Return (X, Y) of the center of cell containing provided text 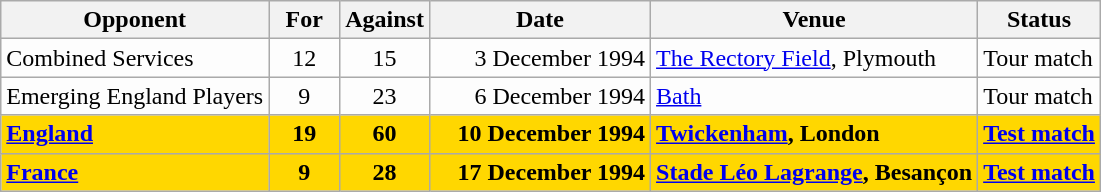
23 (385, 96)
17 December 1994 (540, 172)
Stade Léo Lagrange, Besançon (814, 172)
For (304, 20)
Date (540, 20)
6 December 1994 (540, 96)
60 (385, 134)
19 (304, 134)
France (135, 172)
12 (304, 58)
28 (385, 172)
The Rectory Field, Plymouth (814, 58)
Twickenham, London (814, 134)
3 December 1994 (540, 58)
Against (385, 20)
Opponent (135, 20)
Combined Services (135, 58)
Venue (814, 20)
10 December 1994 (540, 134)
Bath (814, 96)
Emerging England Players (135, 96)
Status (1040, 20)
England (135, 134)
15 (385, 58)
